Extract the [X, Y] coordinate from the center of the cell holding the provided text.  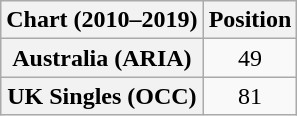
UK Singles (OCC) [102, 96]
49 [250, 58]
Chart (2010–2019) [102, 20]
81 [250, 96]
Australia (ARIA) [102, 58]
Position [250, 20]
